From the cell containing the given text, extract its center point as [x, y] coordinate. 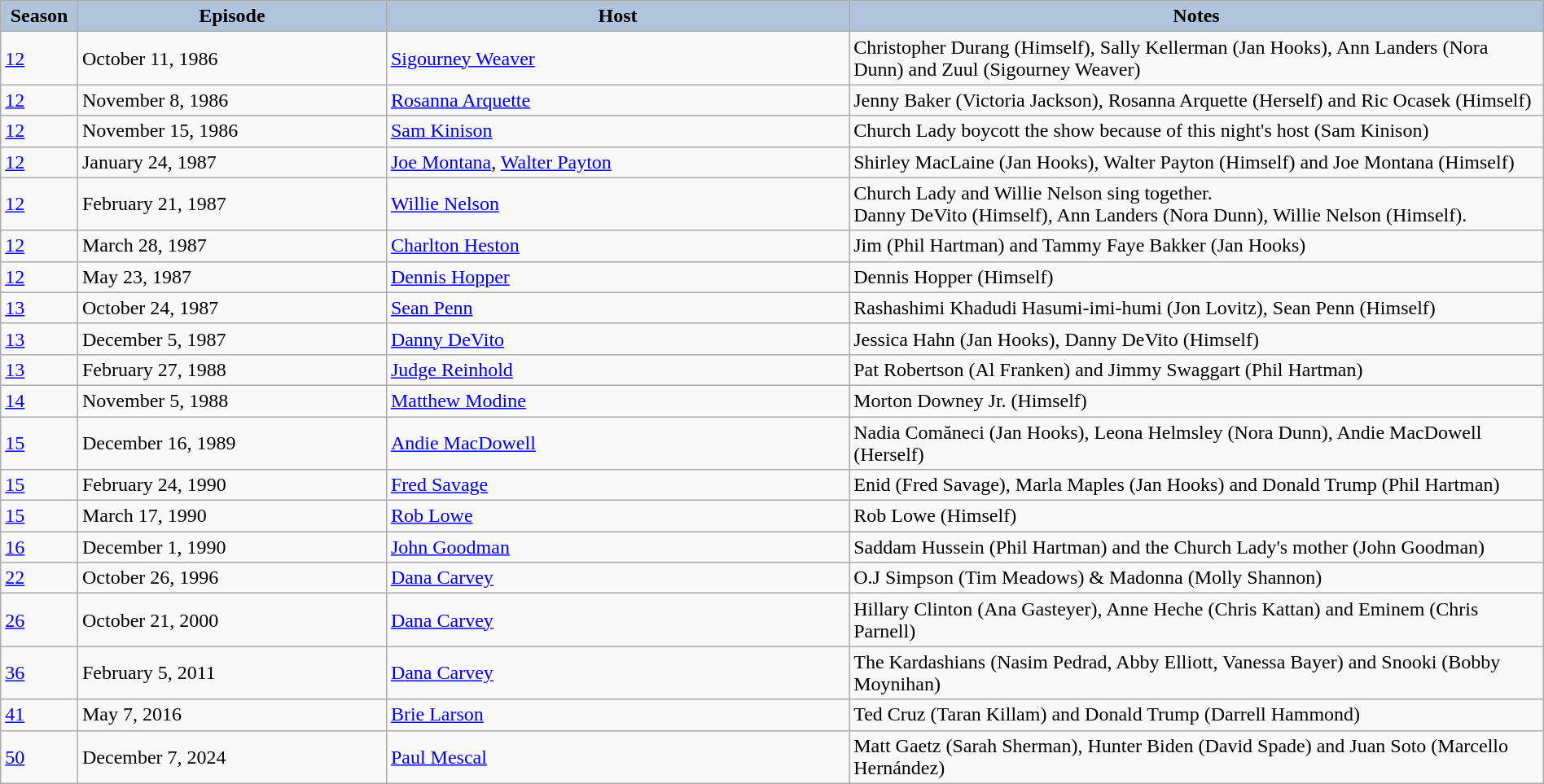
Sigourney Weaver [617, 59]
December 5, 1987 [231, 339]
Matt Gaetz (Sarah Sherman), Hunter Biden (David Spade) and Juan Soto (Marcello Hernández) [1197, 757]
Host [617, 16]
May 23, 1987 [231, 277]
Sean Penn [617, 308]
41 [39, 715]
November 5, 1988 [231, 401]
36 [39, 672]
November 15, 1986 [231, 131]
Andie MacDowell [617, 443]
January 24, 1987 [231, 162]
November 8, 1986 [231, 100]
Willie Nelson [617, 204]
February 5, 2011 [231, 672]
Rob Lowe [617, 516]
Christopher Durang (Himself), Sally Kellerman (Jan Hooks), Ann Landers (Nora Dunn) and Zuul (Sigourney Weaver) [1197, 59]
Morton Downey Jr. (Himself) [1197, 401]
Charlton Heston [617, 246]
October 11, 1986 [231, 59]
December 1, 1990 [231, 547]
Hillary Clinton (Ana Gasteyer), Anne Heche (Chris Kattan) and Eminem (Chris Parnell) [1197, 620]
Ted Cruz (Taran Killam) and Donald Trump (Darrell Hammond) [1197, 715]
October 21, 2000 [231, 620]
February 24, 1990 [231, 485]
March 17, 1990 [231, 516]
March 28, 1987 [231, 246]
Season [39, 16]
December 16, 1989 [231, 443]
Pat Robertson (Al Franken) and Jimmy Swaggart (Phil Hartman) [1197, 370]
Paul Mescal [617, 757]
October 24, 1987 [231, 308]
Rob Lowe (Himself) [1197, 516]
Shirley MacLaine (Jan Hooks), Walter Payton (Himself) and Joe Montana (Himself) [1197, 162]
February 27, 1988 [231, 370]
February 21, 1987 [231, 204]
26 [39, 620]
Notes [1197, 16]
Episode [231, 16]
14 [39, 401]
Joe Montana, Walter Payton [617, 162]
50 [39, 757]
December 7, 2024 [231, 757]
22 [39, 578]
John Goodman [617, 547]
16 [39, 547]
Brie Larson [617, 715]
Jessica Hahn (Jan Hooks), Danny DeVito (Himself) [1197, 339]
Saddam Hussein (Phil Hartman) and the Church Lady's mother (John Goodman) [1197, 547]
Jim (Phil Hartman) and Tammy Faye Bakker (Jan Hooks) [1197, 246]
Jenny Baker (Victoria Jackson), Rosanna Arquette (Herself) and Ric Ocasek (Himself) [1197, 100]
May 7, 2016 [231, 715]
Nadia Comăneci (Jan Hooks), Leona Helmsley (Nora Dunn), Andie MacDowell (Herself) [1197, 443]
The Kardashians (Nasim Pedrad, Abby Elliott, Vanessa Bayer) and Snooki (Bobby Moynihan) [1197, 672]
Church Lady boycott the show because of this night's host (Sam Kinison) [1197, 131]
Dennis Hopper (Himself) [1197, 277]
O.J Simpson (Tim Meadows) & Madonna (Molly Shannon) [1197, 578]
Dennis Hopper [617, 277]
Rosanna Arquette [617, 100]
Church Lady and Willie Nelson sing together.Danny DeVito (Himself), Ann Landers (Nora Dunn), Willie Nelson (Himself). [1197, 204]
Rashashimi Khadudi Hasumi-imi-humi (Jon Lovitz), Sean Penn (Himself) [1197, 308]
Fred Savage [617, 485]
Judge Reinhold [617, 370]
Sam Kinison [617, 131]
Matthew Modine [617, 401]
October 26, 1996 [231, 578]
Danny DeVito [617, 339]
Enid (Fred Savage), Marla Maples (Jan Hooks) and Donald Trump (Phil Hartman) [1197, 485]
